Provide the (X, Y) coordinate of the cell's center where the given text is located.  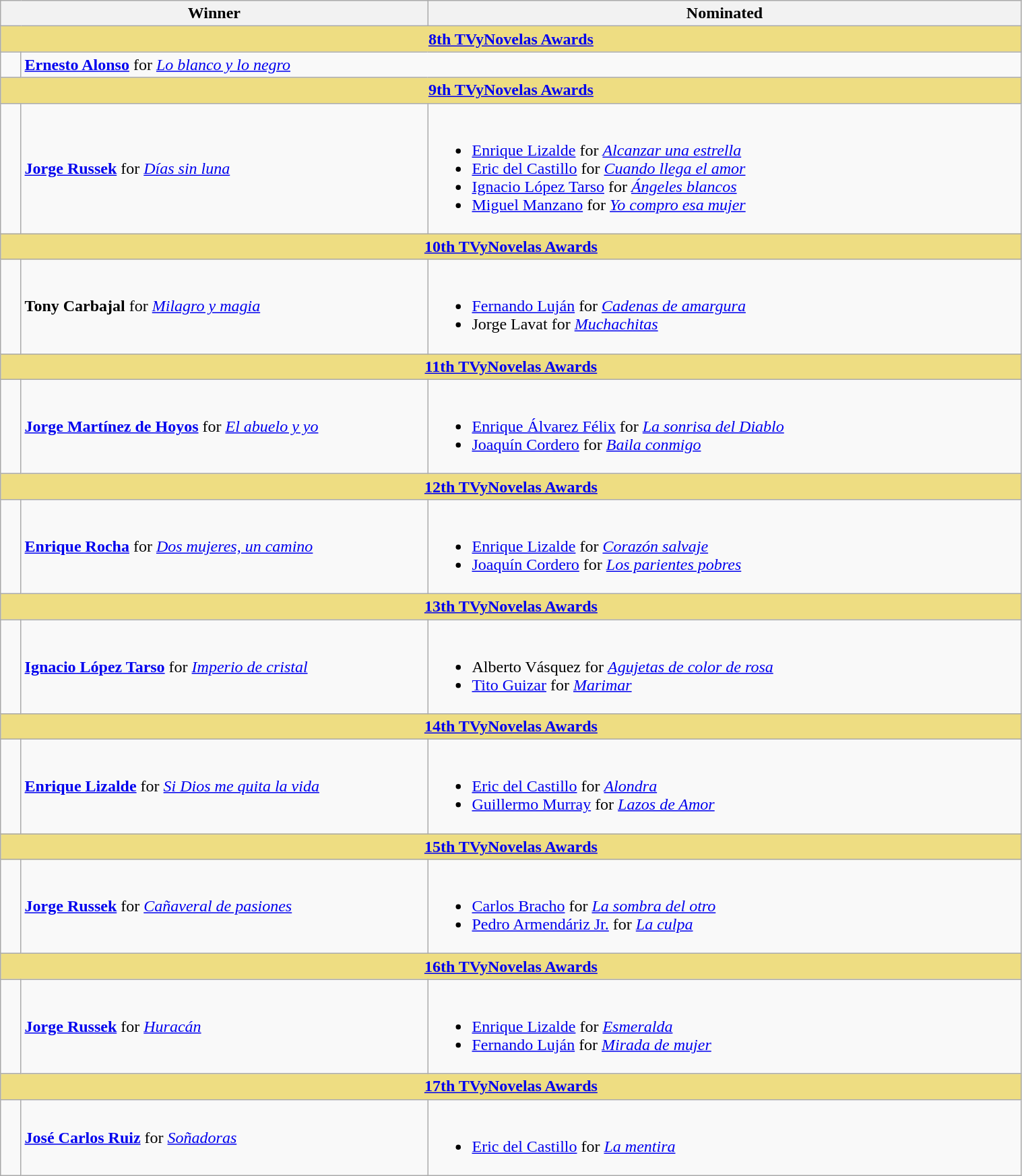
Winner (214, 13)
José Carlos Ruiz for Soñadoras (224, 1137)
13th TVyNovelas Awards (511, 606)
11th TVyNovelas Awards (511, 366)
Enrique Rocha for Dos mujeres, un camino (224, 546)
Fernando Luján for Cadenas de amarguraJorge Lavat for Muchachitas (725, 306)
Eric del Castillo for AlondraGuillermo Murray for Lazos de Amor (725, 787)
Tony Carbajal for Milagro y magia (224, 306)
Ernesto Alonso for Lo blanco y lo negro (521, 65)
Jorge Russek for Cañaveral de pasiones (224, 907)
Eric del Castillo for La mentira (725, 1137)
Jorge Russek for Días sin luna (224, 168)
15th TVyNovelas Awards (511, 847)
9th TVyNovelas Awards (511, 90)
Enrique Lizalde for Corazón salvajeJoaquín Cordero for Los parientes pobres (725, 546)
Jorge Russek for Huracán (224, 1026)
16th TVyNovelas Awards (511, 967)
Nominated (725, 13)
Alberto Vásquez for Agujetas de color de rosaTito Guizar for Marimar (725, 667)
12th TVyNovelas Awards (511, 486)
Carlos Bracho for La sombra del otroPedro Armendáriz Jr. for La culpa (725, 907)
Enrique Lizalde for Si Dios me quita la vida (224, 787)
Jorge Martínez de Hoyos for El abuelo y yo (224, 426)
10th TVyNovelas Awards (511, 247)
Ignacio López Tarso for Imperio de cristal (224, 667)
8th TVyNovelas Awards (511, 39)
Enrique Álvarez Félix for La sonrisa del DiabloJoaquín Cordero for Baila conmigo (725, 426)
17th TVyNovelas Awards (511, 1086)
14th TVyNovelas Awards (511, 727)
Enrique Lizalde for EsmeraldaFernando Luján for Mirada de mujer (725, 1026)
